Find where the given text appears and provide that cell's center as (X, Y) coordinate. 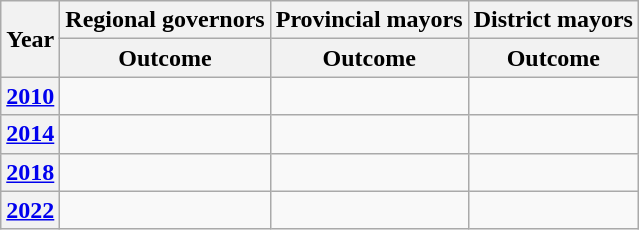
Year (30, 39)
2022 (30, 210)
2014 (30, 134)
Provincial mayors (369, 20)
Regional governors (165, 20)
2010 (30, 96)
District mayors (553, 20)
2018 (30, 172)
